Detect which cell encompasses the target text, then output its (x, y) center coordinate. 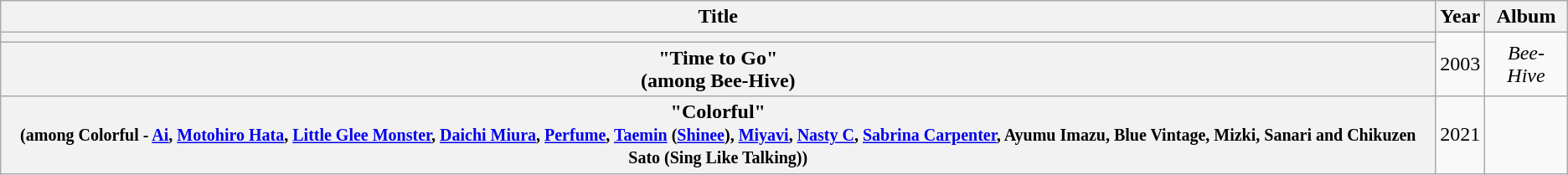
Year (1461, 17)
2003 (1461, 64)
Bee-Hive (1526, 64)
"Time to Go"(among Bee-Hive) (719, 69)
2021 (1461, 135)
Title (719, 17)
Album (1526, 17)
